Find where the given text appears and provide that cell's center as (X, Y) coordinate. 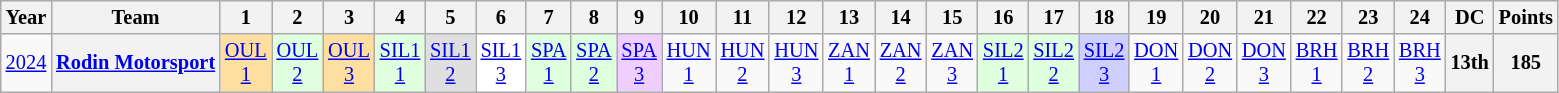
20 (1210, 17)
18 (1104, 17)
22 (1317, 17)
9 (638, 17)
HUN2 (743, 63)
DC (1470, 17)
SIL12 (450, 63)
24 (1420, 17)
HUN1 (689, 63)
BRH2 (1368, 63)
SIL13 (501, 63)
15 (952, 17)
2024 (26, 63)
ZAN1 (849, 63)
3 (349, 17)
OUL1 (246, 63)
DON1 (1156, 63)
Rodin Motorsport (136, 63)
ZAN2 (901, 63)
11 (743, 17)
12 (796, 17)
Year (26, 17)
17 (1053, 17)
23 (1368, 17)
8 (594, 17)
13th (1470, 63)
ZAN3 (952, 63)
SIL22 (1053, 63)
OUL3 (349, 63)
21 (1264, 17)
DON3 (1264, 63)
2 (298, 17)
13 (849, 17)
SPA1 (548, 63)
1 (246, 17)
SIL11 (400, 63)
OUL2 (298, 63)
Team (136, 17)
14 (901, 17)
7 (548, 17)
SIL23 (1104, 63)
BRH1 (1317, 63)
185 (1526, 63)
HUN3 (796, 63)
SPA2 (594, 63)
4 (400, 17)
BRH3 (1420, 63)
19 (1156, 17)
10 (689, 17)
6 (501, 17)
Points (1526, 17)
16 (1003, 17)
5 (450, 17)
DON2 (1210, 63)
SIL21 (1003, 63)
SPA3 (638, 63)
